Scan for the cell matching the given text and deliver its [x, y] coordinate at center. 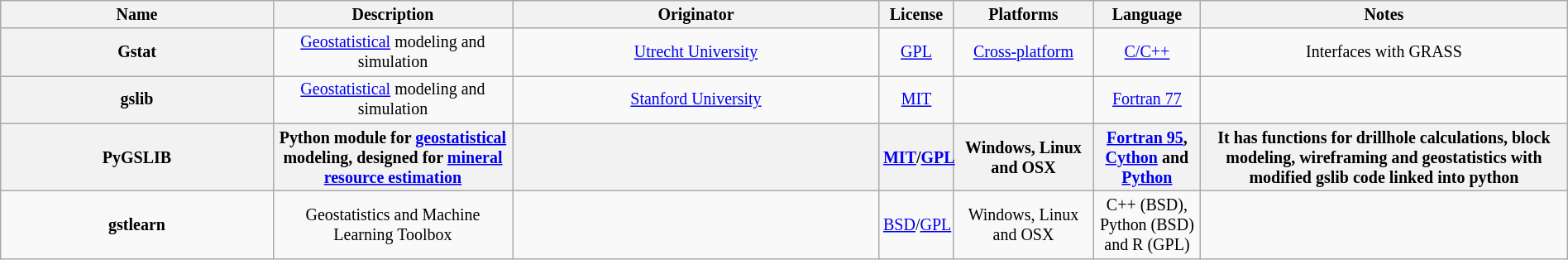
Fortran 95, Cython and Python [1146, 157]
Gstat [137, 53]
Notes [1384, 15]
Python module for geostatistical modeling, designed for mineral resource estimation [392, 157]
Platforms [1024, 15]
Utrecht University [696, 53]
GPL [916, 53]
Description [392, 15]
Fortran 77 [1146, 99]
PyGSLIB [137, 157]
BSD/GPL [916, 225]
Name [137, 15]
C/C++ [1146, 53]
gstlearn [137, 225]
It has functions for drillhole calculations, block modeling, wireframing and geostatistics with modified gslib code linked into python [1384, 157]
License [916, 15]
Stanford University [696, 99]
MIT/GPL [916, 157]
gslib [137, 99]
Interfaces with GRASS [1384, 53]
Geostatistics and Machine Learning Toolbox [392, 225]
Cross-platform [1024, 53]
Language [1146, 15]
C++ (BSD), Python (BSD) and R (GPL) [1146, 225]
Originator [696, 15]
MIT [916, 99]
